Search for the cell housing the specified text and yield its [x, y] center coordinate. 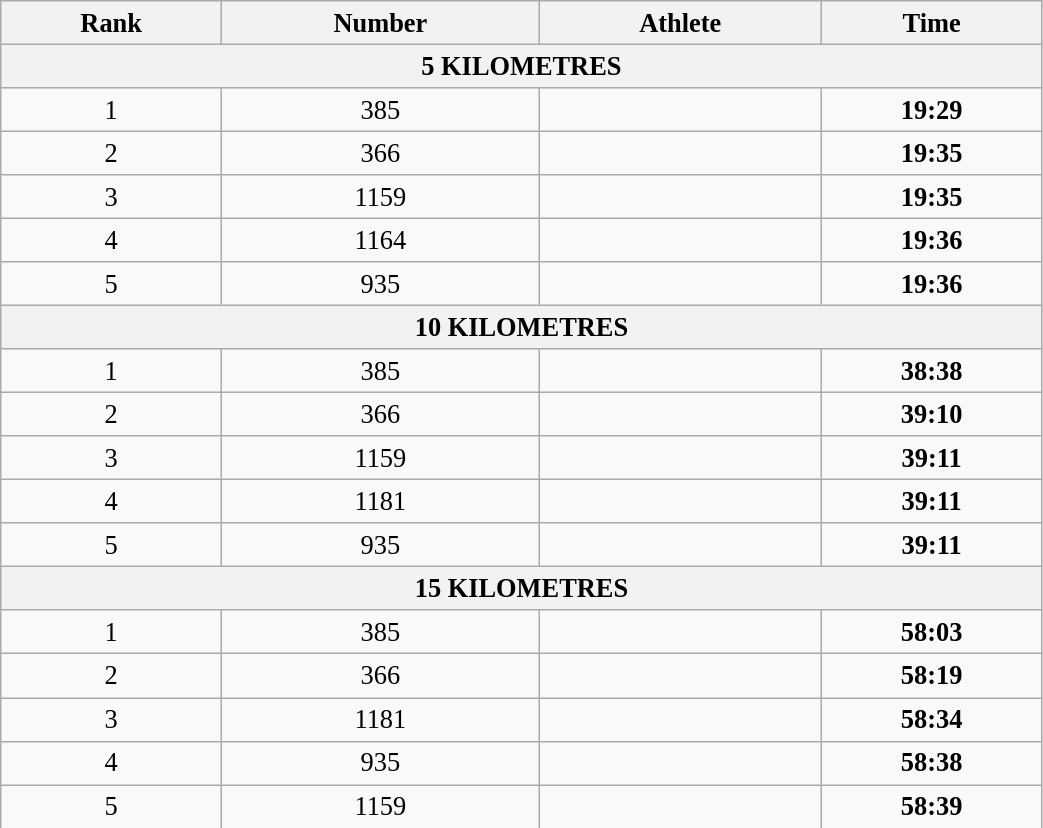
39:10 [932, 414]
Number [380, 22]
58:38 [932, 763]
58:39 [932, 806]
15 KILOMETRES [522, 588]
19:29 [932, 109]
Rank [112, 22]
38:38 [932, 371]
Athlete [680, 22]
58:03 [932, 632]
Time [932, 22]
58:19 [932, 676]
5 KILOMETRES [522, 66]
58:34 [932, 719]
10 KILOMETRES [522, 327]
1164 [380, 240]
